Find where the given text appears and provide that cell's center as (X, Y) coordinate. 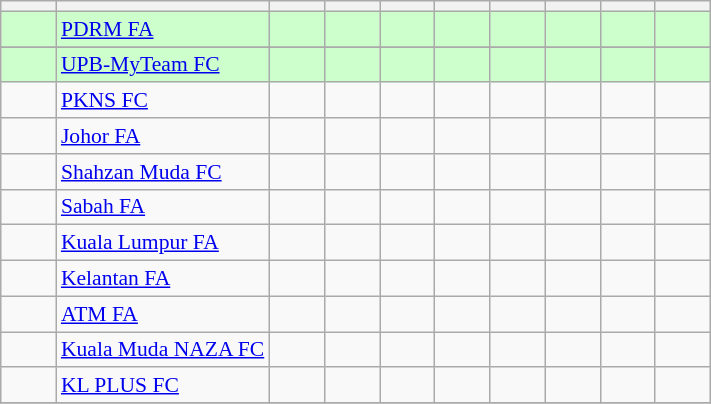
Kuala Muda NAZA FC (162, 350)
ATM FA (162, 314)
Kuala Lumpur FA (162, 243)
Johor FA (162, 136)
Sabah FA (162, 207)
Shahzan Muda FC (162, 172)
UPB-MyTeam FC (162, 65)
PKNS FC (162, 101)
PDRM FA (162, 29)
Kelantan FA (162, 279)
KL PLUS FC (162, 386)
